Extract the (X, Y) coordinate from the center of the cell holding the provided text.  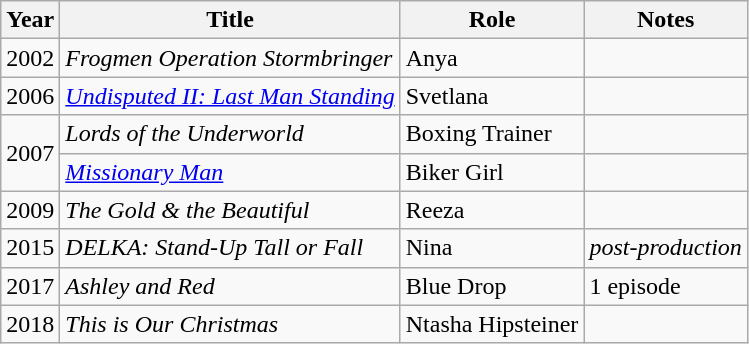
2018 (30, 324)
Undisputed II: Last Man Standing (230, 96)
This is Our Christmas (230, 324)
2006 (30, 96)
Notes (666, 20)
2017 (30, 286)
post-production (666, 248)
Boxing Trainer (492, 134)
Svetlana (492, 96)
Anya (492, 58)
Title (230, 20)
1 episode (666, 286)
Biker Girl (492, 172)
Nina (492, 248)
2015 (30, 248)
2007 (30, 153)
Frogmen Operation Stormbringer (230, 58)
2002 (30, 58)
Year (30, 20)
2009 (30, 210)
Role (492, 20)
Missionary Man (230, 172)
Blue Drop (492, 286)
The Gold & the Beautiful (230, 210)
Lords of the Underworld (230, 134)
Reeza (492, 210)
DELKA: Stand-Up Tall or Fall (230, 248)
Ashley and Red (230, 286)
Ntasha Hipsteiner (492, 324)
